Search for the cell housing the specified text and yield its (X, Y) center coordinate. 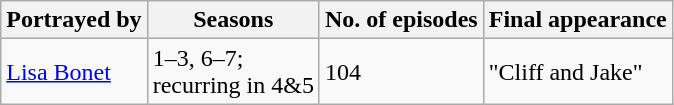
1–3, 6–7;recurring in 4&5 (233, 72)
Final appearance (578, 20)
Seasons (233, 20)
"Cliff and Jake" (578, 72)
Lisa Bonet (74, 72)
104 (401, 72)
No. of episodes (401, 20)
Portrayed by (74, 20)
